Identify which cell holds the provided text, then report its [x, y] central coordinate. 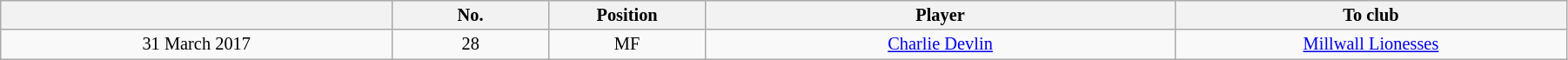
28 [471, 44]
31 March 2017 [197, 44]
Position [627, 15]
To club [1371, 15]
MF [627, 44]
Player [941, 15]
Charlie Devlin [941, 44]
Millwall Lionesses [1371, 44]
No. [471, 15]
